Detect which cell encompasses the target text, then output its [x, y] center coordinate. 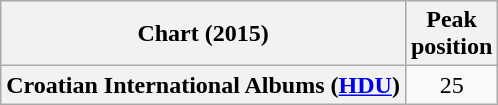
Chart (2015) [204, 34]
25 [451, 85]
Croatian International Albums (HDU) [204, 85]
Peakposition [451, 34]
